Capture the cell that displays the provided text and extract its [x, y] central coordinate. 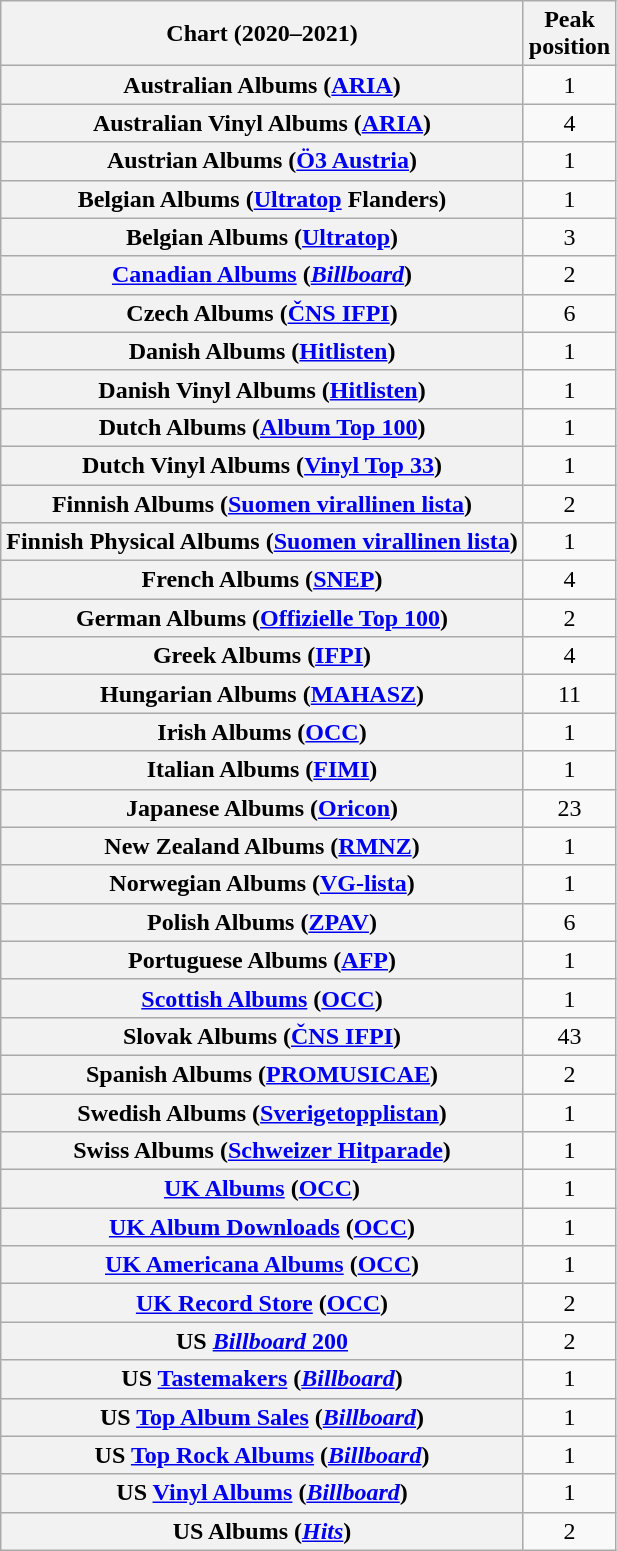
Belgian Albums (Ultratop) [262, 237]
French Albums (SNEP) [262, 580]
Danish Albums (Hitlisten) [262, 351]
Danish Vinyl Albums (Hitlisten) [262, 389]
US Tastemakers (Billboard) [262, 1379]
23 [569, 808]
US Vinyl Albums (Billboard) [262, 1493]
German Albums (Offizielle Top 100) [262, 618]
Spanish Albums (PROMUSICAE) [262, 1074]
Finnish Physical Albums (Suomen virallinen lista) [262, 542]
Australian Albums (ARIA) [262, 85]
Chart (2020–2021) [262, 34]
Canadian Albums (Billboard) [262, 275]
Scottish Albums (OCC) [262, 998]
US Billboard 200 [262, 1341]
Swiss Albums (Schweizer Hitparade) [262, 1151]
New Zealand Albums (RMNZ) [262, 846]
Polish Albums (ZPAV) [262, 922]
3 [569, 237]
UK Americana Albums (OCC) [262, 1265]
Dutch Albums (Album Top 100) [262, 427]
Dutch Vinyl Albums (Vinyl Top 33) [262, 465]
Belgian Albums (Ultratop Flanders) [262, 199]
UK Album Downloads (OCC) [262, 1227]
UK Albums (OCC) [262, 1189]
Japanese Albums (Oricon) [262, 808]
Australian Vinyl Albums (ARIA) [262, 123]
Czech Albums (ČNS IFPI) [262, 313]
Norwegian Albums (VG-lista) [262, 884]
Greek Albums (IFPI) [262, 656]
Finnish Albums (Suomen virallinen lista) [262, 503]
Hungarian Albums (MAHASZ) [262, 694]
Italian Albums (FIMI) [262, 770]
11 [569, 694]
Slovak Albums (ČNS IFPI) [262, 1036]
Austrian Albums (Ö3 Austria) [262, 161]
Portuguese Albums (AFP) [262, 960]
UK Record Store (OCC) [262, 1303]
Peakposition [569, 34]
43 [569, 1036]
Irish Albums (OCC) [262, 732]
US Top Album Sales (Billboard) [262, 1417]
US Top Rock Albums (Billboard) [262, 1455]
Swedish Albums (Sverigetopplistan) [262, 1113]
US Albums (Hits) [262, 1531]
